Identify which cell holds the provided text, then report its (X, Y) central coordinate. 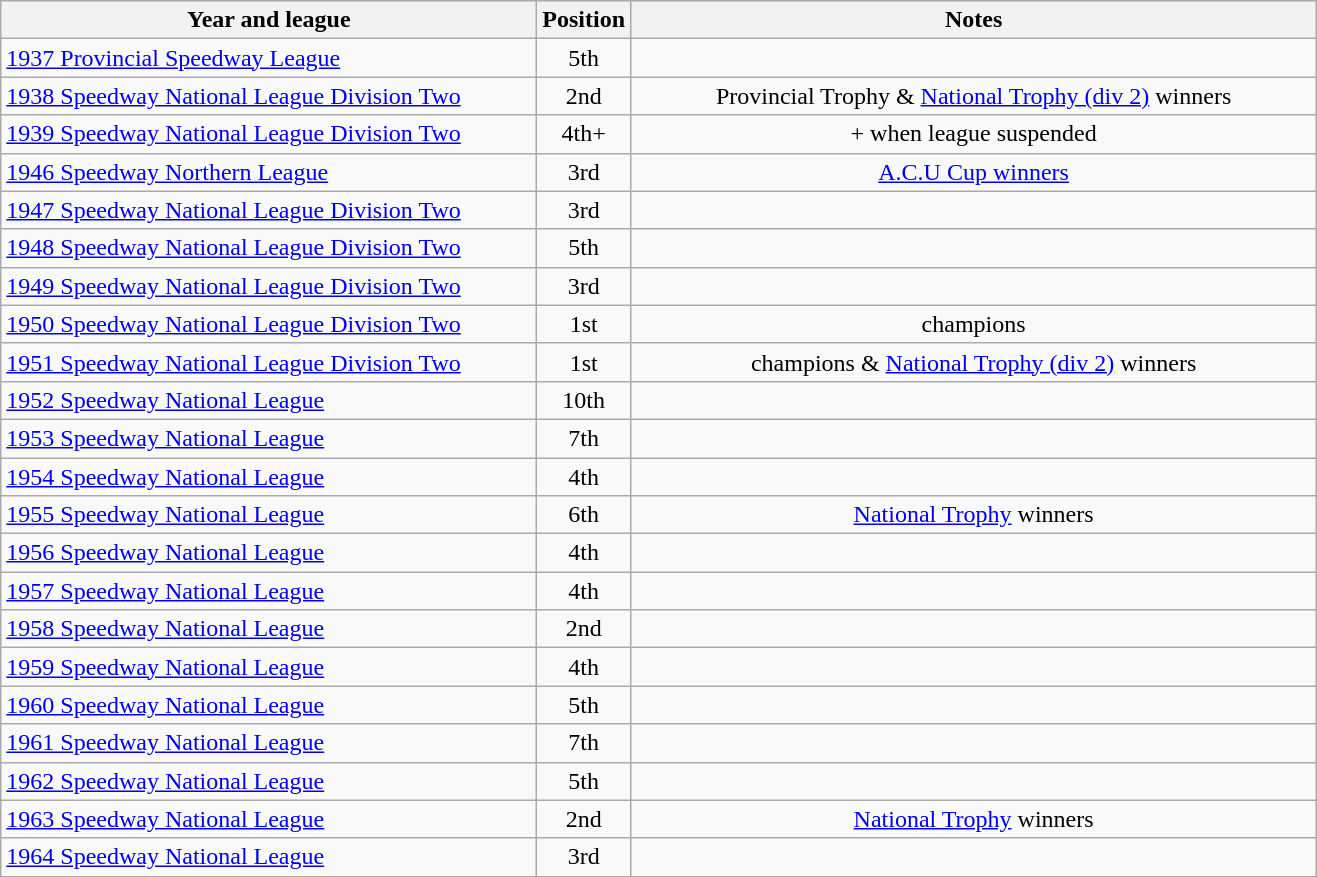
champions (974, 324)
1961 Speedway National League (269, 743)
1959 Speedway National League (269, 667)
Year and league (269, 20)
Position (584, 20)
1951 Speedway National League Division Two (269, 362)
1948 Speedway National League Division Two (269, 248)
1946 Speedway Northern League (269, 172)
4th+ (584, 134)
1954 Speedway National League (269, 477)
1938 Speedway National League Division Two (269, 96)
1939 Speedway National League Division Two (269, 134)
1947 Speedway National League Division Two (269, 210)
+ when league suspended (974, 134)
1960 Speedway National League (269, 705)
Provincial Trophy & National Trophy (div 2) winners (974, 96)
1957 Speedway National League (269, 591)
1949 Speedway National League Division Two (269, 286)
1956 Speedway National League (269, 553)
Notes (974, 20)
A.C.U Cup winners (974, 172)
1952 Speedway National League (269, 400)
1962 Speedway National League (269, 781)
1953 Speedway National League (269, 438)
1963 Speedway National League (269, 819)
champions & National Trophy (div 2) winners (974, 362)
1950 Speedway National League Division Two (269, 324)
1958 Speedway National League (269, 629)
6th (584, 515)
1955 Speedway National League (269, 515)
1937 Provincial Speedway League (269, 58)
10th (584, 400)
1964 Speedway National League (269, 857)
